Provide the [X, Y] coordinate of the cell's center where the given text is located.  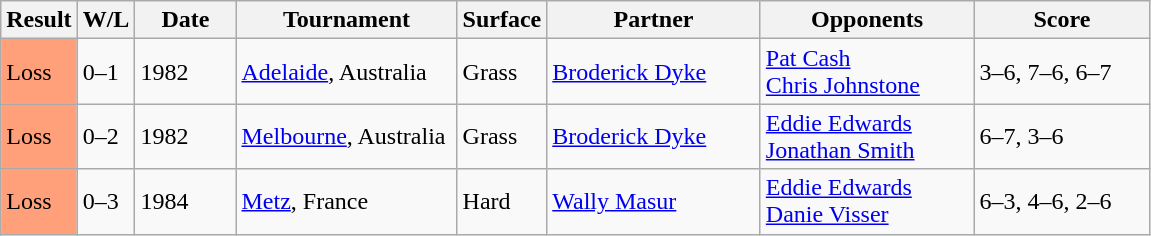
Metz, France [346, 202]
Melbourne, Australia [346, 136]
Tournament [346, 20]
6–7, 3–6 [1062, 136]
W/L [106, 20]
Adelaide, Australia [346, 72]
Opponents [867, 20]
Surface [502, 20]
0–1 [106, 72]
Eddie Edwards Danie Visser [867, 202]
Partner [654, 20]
Eddie Edwards Jonathan Smith [867, 136]
3–6, 7–6, 6–7 [1062, 72]
Wally Masur [654, 202]
Pat Cash Chris Johnstone [867, 72]
6–3, 4–6, 2–6 [1062, 202]
Hard [502, 202]
Score [1062, 20]
0–3 [106, 202]
0–2 [106, 136]
1984 [186, 202]
Date [186, 20]
Result [39, 20]
